Determine the [x, y] coordinate at the center of the cell enclosing the given text.  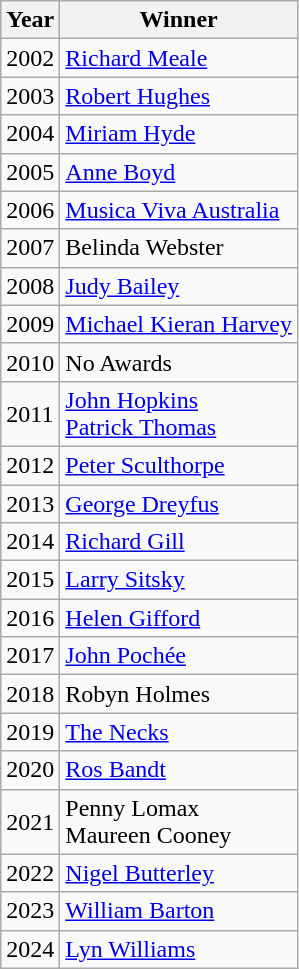
Belinda Webster [179, 248]
Richard Gill [179, 542]
Robert Hughes [179, 96]
2006 [30, 210]
2005 [30, 172]
2016 [30, 618]
Penny LomaxMaureen Cooney [179, 822]
2010 [30, 362]
John Pochée [179, 656]
Larry Sitsky [179, 580]
2012 [30, 465]
2003 [30, 96]
2024 [30, 949]
2011 [30, 414]
2021 [30, 822]
2004 [30, 134]
2015 [30, 580]
2018 [30, 694]
Anne Boyd [179, 172]
Helen Gifford [179, 618]
Ros Bandt [179, 770]
2019 [30, 732]
2008 [30, 286]
Peter Sculthorpe [179, 465]
Miriam Hyde [179, 134]
Michael Kieran Harvey [179, 324]
Musica Viva Australia [179, 210]
No Awards [179, 362]
The Necks [179, 732]
2002 [30, 58]
Richard Meale [179, 58]
2022 [30, 873]
2023 [30, 911]
Lyn Williams [179, 949]
George Dreyfus [179, 503]
Judy Bailey [179, 286]
William Barton [179, 911]
2014 [30, 542]
2007 [30, 248]
Robyn Holmes [179, 694]
2020 [30, 770]
Winner [179, 20]
2009 [30, 324]
2013 [30, 503]
Nigel Butterley [179, 873]
Year [30, 20]
John HopkinsPatrick Thomas [179, 414]
2017 [30, 656]
